Pinpoint the cell where the given text exists, returning its (x, y) midpoint coordinate. 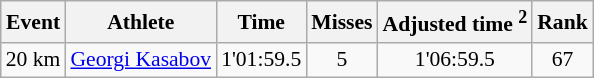
67 (562, 60)
Georgi Kasabov (140, 60)
Rank (562, 22)
1'01:59.5 (261, 60)
Misses (342, 22)
Athlete (140, 22)
20 km (34, 60)
5 (342, 60)
1'06:59.5 (456, 60)
Adjusted time 2 (456, 22)
Time (261, 22)
Event (34, 22)
